Output the [X, Y] coordinate of the center of the cell containing the given text.  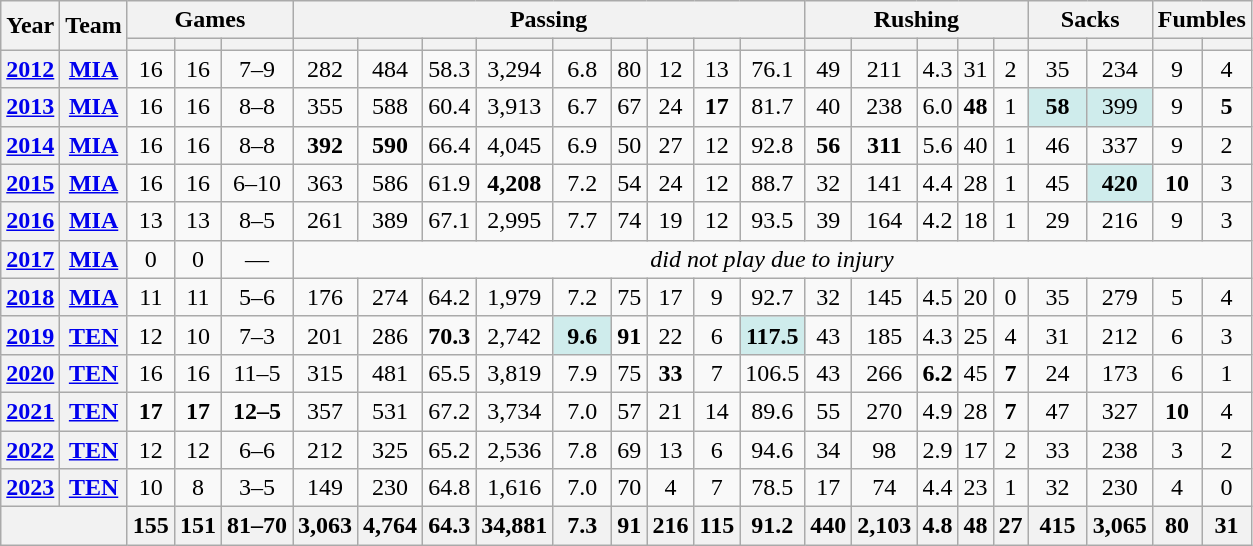
115 [717, 526]
4,045 [514, 145]
92.7 [772, 297]
145 [884, 297]
Team [94, 26]
64.2 [450, 297]
39 [828, 221]
18 [976, 221]
2017 [30, 259]
93.5 [772, 221]
12–5 [256, 411]
67 [630, 107]
3,294 [514, 69]
2012 [30, 69]
66.4 [450, 145]
420 [1120, 183]
Fumbles [1202, 20]
176 [326, 297]
2,536 [514, 449]
586 [390, 183]
91.2 [772, 526]
315 [326, 373]
282 [326, 69]
5.6 [938, 145]
363 [326, 183]
3,913 [514, 107]
3,819 [514, 373]
6.9 [582, 145]
2015 [30, 183]
415 [1058, 526]
261 [326, 221]
4.9 [938, 411]
4.8 [938, 526]
81.7 [772, 107]
34 [828, 449]
89.6 [772, 411]
67.1 [450, 221]
58.3 [450, 69]
4,764 [390, 526]
2019 [30, 335]
2021 [30, 411]
173 [1120, 373]
67.2 [450, 411]
20 [976, 297]
185 [884, 335]
355 [326, 107]
64.8 [450, 488]
2.9 [938, 449]
266 [884, 373]
5–6 [256, 297]
22 [670, 335]
6–6 [256, 449]
34,881 [514, 526]
60.4 [450, 107]
7.8 [582, 449]
64.3 [450, 526]
484 [390, 69]
47 [1058, 411]
155 [150, 526]
25 [976, 335]
7.7 [582, 221]
50 [630, 145]
590 [390, 145]
2,995 [514, 221]
92.8 [772, 145]
8 [198, 488]
61.9 [450, 183]
6.2 [938, 373]
Games [210, 20]
164 [884, 221]
11–5 [256, 373]
76.1 [772, 69]
531 [390, 411]
7–9 [256, 69]
286 [390, 335]
274 [390, 297]
2,103 [884, 526]
88.7 [772, 183]
3,734 [514, 411]
7.3 [582, 526]
8–5 [256, 221]
29 [1058, 221]
6.8 [582, 69]
2014 [30, 145]
70.3 [450, 335]
234 [1120, 69]
481 [390, 373]
23 [976, 488]
2,742 [514, 335]
2020 [30, 373]
65.2 [450, 449]
19 [670, 221]
117.5 [772, 335]
65.5 [450, 373]
46 [1058, 145]
Passing [549, 20]
141 [884, 183]
201 [326, 335]
2022 [30, 449]
311 [884, 145]
279 [1120, 297]
392 [326, 145]
2018 [30, 297]
49 [828, 69]
149 [326, 488]
did not play due to injury [772, 259]
357 [326, 411]
69 [630, 449]
106.5 [772, 373]
399 [1120, 107]
337 [1120, 145]
2016 [30, 221]
58 [1058, 107]
270 [884, 411]
57 [630, 411]
7–3 [256, 335]
588 [390, 107]
Sacks [1090, 20]
211 [884, 69]
3–5 [256, 488]
4.5 [938, 297]
55 [828, 411]
70 [630, 488]
— [256, 259]
54 [630, 183]
78.5 [772, 488]
325 [390, 449]
Rushing [916, 20]
7.9 [582, 373]
6–10 [256, 183]
14 [717, 411]
389 [390, 221]
56 [828, 145]
3,063 [326, 526]
81–70 [256, 526]
4,208 [514, 183]
1,979 [514, 297]
21 [670, 411]
Year [30, 26]
4.2 [938, 221]
6.7 [582, 107]
3,065 [1120, 526]
327 [1120, 411]
9.6 [582, 335]
6.0 [938, 107]
98 [884, 449]
2023 [30, 488]
440 [828, 526]
151 [198, 526]
1,616 [514, 488]
2013 [30, 107]
94.6 [772, 449]
